Locate the cell with the specified text and output its [x, y] center coordinate. 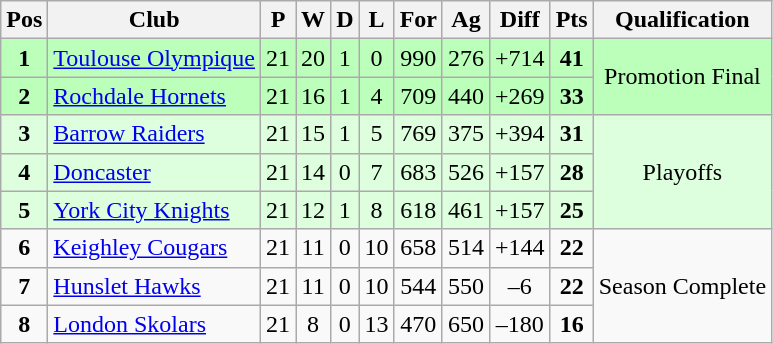
Club [154, 20]
Doncaster [154, 172]
440 [466, 96]
+144 [520, 248]
514 [466, 248]
25 [572, 210]
650 [466, 324]
+714 [520, 58]
3 [24, 134]
2 [24, 96]
P [278, 20]
Season Complete [682, 286]
550 [466, 286]
Barrow Raiders [154, 134]
276 [466, 58]
–180 [520, 324]
+394 [520, 134]
Rochdale Hornets [154, 96]
709 [418, 96]
14 [314, 172]
D [345, 20]
Diff [520, 20]
990 [418, 58]
20 [314, 58]
526 [466, 172]
33 [572, 96]
13 [376, 324]
+269 [520, 96]
461 [466, 210]
618 [418, 210]
Qualification [682, 20]
12 [314, 210]
31 [572, 134]
544 [418, 286]
28 [572, 172]
769 [418, 134]
W [314, 20]
470 [418, 324]
For [418, 20]
Toulouse Olympique [154, 58]
Hunslet Hawks [154, 286]
6 [24, 248]
L [376, 20]
Pos [24, 20]
Playoffs [682, 172]
–6 [520, 286]
York City Knights [154, 210]
683 [418, 172]
375 [466, 134]
Promotion Final [682, 77]
Pts [572, 20]
15 [314, 134]
41 [572, 58]
London Skolars [154, 324]
Keighley Cougars [154, 248]
658 [418, 248]
Ag [466, 20]
